Return [x, y] of the center of cell containing provided text 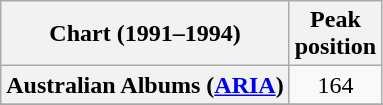
Chart (1991–1994) [145, 34]
Peakposition [335, 34]
Australian Albums (ARIA) [145, 85]
164 [335, 85]
